Find where the given text appears and provide that cell's center as [X, Y] coordinate. 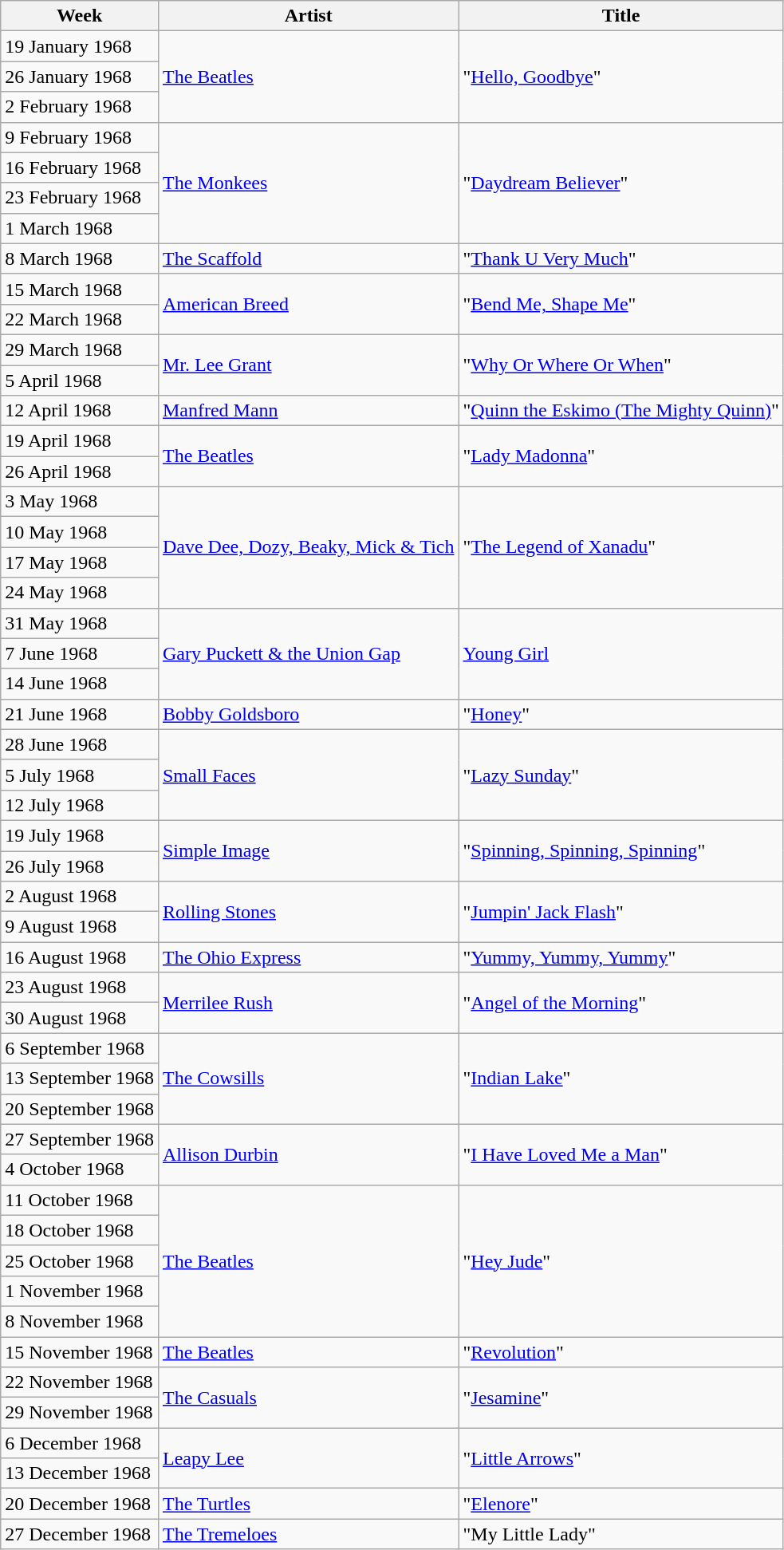
Small Faces [308, 775]
"Quinn the Eskimo (The Mighty Quinn)" [621, 411]
18 October 1968 [80, 1230]
22 November 1968 [80, 1382]
"Hey Jude" [621, 1260]
The Casuals [308, 1398]
Simple Image [308, 850]
8 March 1968 [80, 258]
26 April 1968 [80, 471]
9 February 1968 [80, 137]
Rolling Stones [308, 912]
2 August 1968 [80, 897]
15 March 1968 [80, 289]
Allison Durbin [308, 1154]
Bobby Goldsboro [308, 714]
Merrilee Rush [308, 1003]
Title [621, 16]
The Tremeloes [308, 1534]
The Monkees [308, 183]
20 December 1968 [80, 1504]
Week [80, 16]
16 February 1968 [80, 168]
2 February 1968 [80, 107]
Mr. Lee Grant [308, 365]
"Spinning, Spinning, Spinning" [621, 850]
28 June 1968 [80, 744]
27 September 1968 [80, 1139]
"Little Arrows" [621, 1458]
25 October 1968 [80, 1260]
"My Little Lady" [621, 1534]
29 November 1968 [80, 1413]
6 December 1968 [80, 1443]
26 July 1968 [80, 866]
"Why Or Where Or When" [621, 365]
"Hello, Goodbye" [621, 77]
19 April 1968 [80, 441]
The Cowsills [308, 1079]
8 November 1968 [80, 1321]
Young Girl [621, 653]
20 September 1968 [80, 1109]
American Breed [308, 304]
13 September 1968 [80, 1079]
Artist [308, 16]
"Lazy Sunday" [621, 775]
6 September 1968 [80, 1048]
"Honey" [621, 714]
1 November 1968 [80, 1291]
9 August 1968 [80, 927]
"Angel of the Morning" [621, 1003]
"The Legend of Xanadu" [621, 547]
Manfred Mann [308, 411]
"Revolution" [621, 1352]
24 May 1968 [80, 593]
21 June 1968 [80, 714]
22 March 1968 [80, 319]
19 July 1968 [80, 835]
"Elenore" [621, 1504]
17 May 1968 [80, 562]
30 August 1968 [80, 1018]
"Bend Me, Shape Me" [621, 304]
"Jumpin' Jack Flash" [621, 912]
The Ohio Express [308, 957]
7 June 1968 [80, 653]
1 March 1968 [80, 228]
15 November 1968 [80, 1352]
5 April 1968 [80, 381]
26 January 1968 [80, 77]
16 August 1968 [80, 957]
"Daydream Believer" [621, 183]
"Yummy, Yummy, Yummy" [621, 957]
12 July 1968 [80, 805]
4 October 1968 [80, 1169]
12 April 1968 [80, 411]
The Scaffold [308, 258]
"I Have Loved Me a Man" [621, 1154]
10 May 1968 [80, 532]
"Lady Madonna" [621, 456]
"Jesamine" [621, 1398]
Dave Dee, Dozy, Beaky, Mick & Tich [308, 547]
23 August 1968 [80, 988]
"Thank U Very Much" [621, 258]
11 October 1968 [80, 1200]
27 December 1968 [80, 1534]
19 January 1968 [80, 46]
29 March 1968 [80, 349]
31 May 1968 [80, 623]
14 June 1968 [80, 684]
Leapy Lee [308, 1458]
13 December 1968 [80, 1473]
"Indian Lake" [621, 1079]
Gary Puckett & the Union Gap [308, 653]
The Turtles [308, 1504]
3 May 1968 [80, 502]
23 February 1968 [80, 198]
5 July 1968 [80, 775]
